Return the (X, Y) coordinate for the center point of the cell that contains the specified text.  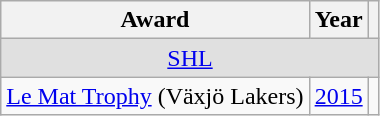
SHL (190, 58)
Le Mat Trophy (Växjö Lakers) (155, 96)
2015 (338, 96)
Year (338, 20)
Award (155, 20)
